Locate the cell with the specified text and output its (x, y) center coordinate. 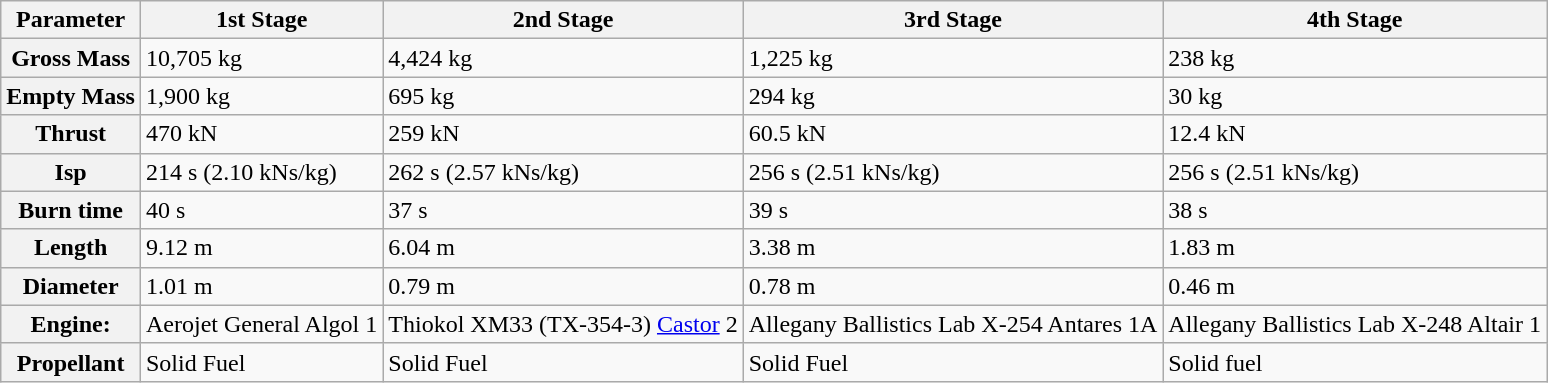
1.83 m (1355, 248)
1,900 kg (261, 96)
37 s (563, 210)
9.12 m (261, 248)
1st Stage (261, 20)
Empty Mass (71, 96)
12.4 kN (1355, 134)
Allegany Ballistics Lab X-248 Altair 1 (1355, 324)
4,424 kg (563, 58)
0.78 m (953, 286)
Allegany Ballistics Lab X-254 Antares 1A (953, 324)
Solid fuel (1355, 362)
0.79 m (563, 286)
1,225 kg (953, 58)
Engine: (71, 324)
Thiokol XM33 (TX-354-3) Castor 2 (563, 324)
Aerojet General Algol 1 (261, 324)
40 s (261, 210)
38 s (1355, 210)
470 kN (261, 134)
39 s (953, 210)
0.46 m (1355, 286)
695 kg (563, 96)
Parameter (71, 20)
259 kN (563, 134)
2nd Stage (563, 20)
Gross Mass (71, 58)
1.01 m (261, 286)
294 kg (953, 96)
Propellant (71, 362)
Diameter (71, 286)
30 kg (1355, 96)
Thrust (71, 134)
60.5 kN (953, 134)
Isp (71, 172)
214 s (2.10 kNs/kg) (261, 172)
Length (71, 248)
238 kg (1355, 58)
262 s (2.57 kNs/kg) (563, 172)
3.38 m (953, 248)
Burn time (71, 210)
3rd Stage (953, 20)
4th Stage (1355, 20)
10,705 kg (261, 58)
6.04 m (563, 248)
